Identify which cell holds the provided text, then report its [X, Y] central coordinate. 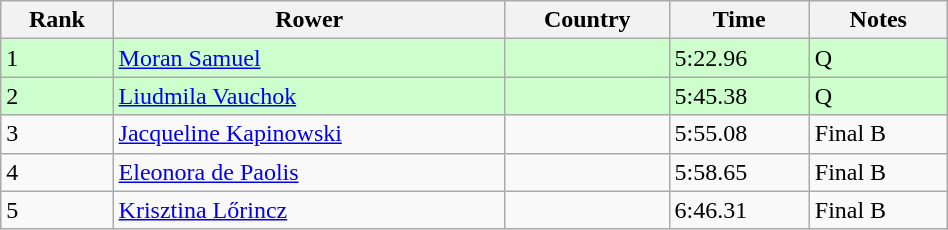
3 [57, 134]
5:58.65 [739, 172]
Eleonora de Paolis [309, 172]
Moran Samuel [309, 58]
Country [587, 20]
Rower [309, 20]
Rank [57, 20]
4 [57, 172]
Time [739, 20]
2 [57, 96]
1 [57, 58]
5:55.08 [739, 134]
5:45.38 [739, 96]
Jacqueline Kapinowski [309, 134]
Krisztina Lőrincz [309, 210]
5:22.96 [739, 58]
5 [57, 210]
6:46.31 [739, 210]
Notes [878, 20]
Liudmila Vauchok [309, 96]
